For the text-containing cell, return its midpoint in [x, y] coordinate format. 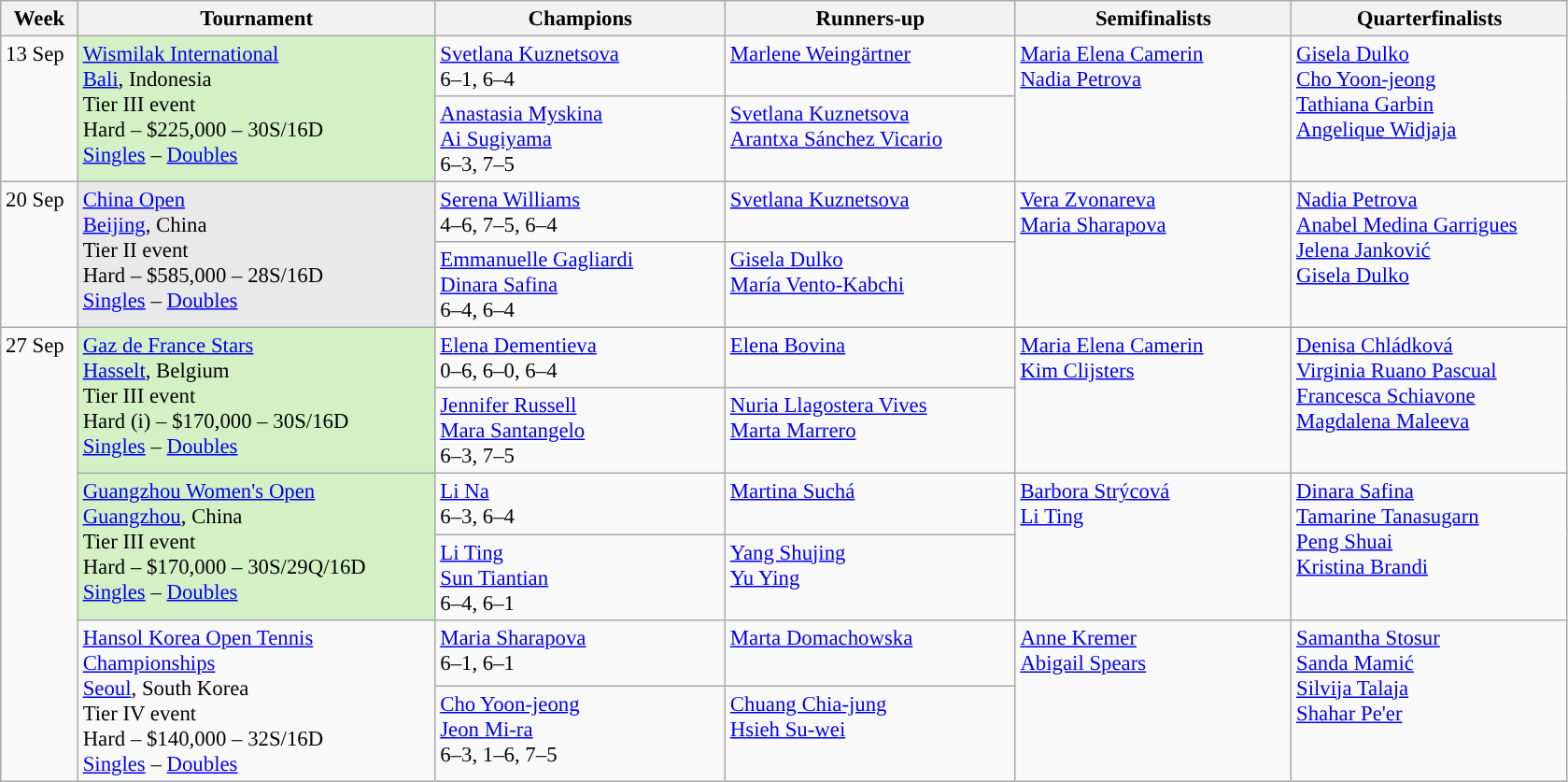
Marta Domachowska [870, 652]
13 Sep [39, 109]
Gaz de France Stars Hasselt, Belgium Tier III eventHard (i) – $170,000 – 30S/16DSingles – Doubles [256, 401]
Tournament [256, 19]
Vera Zvonareva Maria Sharapova [1153, 255]
Hansol Korea Open Tennis Championships Seoul, South Korea Tier IV eventHard – $140,000 – 32S/16DSingles – Doubles [256, 701]
Li Na 6–3, 6–4 [581, 505]
Li Ting Sun Tiantian6–4, 6–1 [581, 577]
Yang Shujing Yu Ying [870, 577]
Gisela Dulko María Vento-Kabchi [870, 285]
Denisa Chládková Virginia Ruano Pascual Francesca Schiavone Magdalena Maleeva [1430, 401]
Week [39, 19]
Wismilak International Bali, Indonesia Tier III eventHard – $225,000 – 30S/16DSingles – Doubles [256, 109]
Svetlana Kuznetsova [870, 213]
Dinara Safina Tamarine Tanasugarn Peng Shuai Kristina Brandi [1430, 547]
China Open Beijing, China Tier II eventHard – $585,000 – 28S/16D Singles – Doubles [256, 255]
Gisela Dulko Cho Yoon-jeong Tathiana Garbin Angelique Widjaja [1430, 109]
Martina Suchá [870, 505]
Jennifer Russell Mara Santangelo6–3, 7–5 [581, 432]
Samantha Stosur Sanda Mamić Silvija Talaja Shahar Pe'er [1430, 701]
Svetlana Kuznetsova Arantxa Sánchez Vicario [870, 139]
Barbora Strýcová Li Ting [1153, 547]
Semifinalists [1153, 19]
Emmanuelle Gagliardi Dinara Safina6–4, 6–4 [581, 285]
27 Sep [39, 555]
Elena Bovina [870, 359]
Serena Williams 4–6, 7–5, 6–4 [581, 213]
Svetlana Kuznetsova 6–1, 6–4 [581, 67]
Maria Elena Camerin Nadia Petrova [1153, 109]
Anastasia Myskina Ai Sugiyama6–3, 7–5 [581, 139]
Runners-up [870, 19]
Nuria Llagostera Vives Marta Marrero [870, 432]
Elena Dementieva 0–6, 6–0, 6–4 [581, 359]
Chuang Chia-jung Hsieh Su-wei [870, 734]
Maria Sharapova 6–1, 6–1 [581, 652]
Cho Yoon-jeong Jeon Mi-ra6–3, 1–6, 7–5 [581, 734]
Guangzhou Women's Open Guangzhou, China Tier III eventHard – $170,000 – 30S/29Q/16DSingles – Doubles [256, 547]
Nadia Petrova Anabel Medina Garrigues Jelena Janković Gisela Dulko [1430, 255]
20 Sep [39, 255]
Maria Elena Camerin Kim Clijsters [1153, 401]
Quarterfinalists [1430, 19]
Champions [581, 19]
Anne Kremer Abigail Spears [1153, 701]
Marlene Weingärtner [870, 67]
